Pinpoint the cell where the given text exists, returning its (x, y) midpoint coordinate. 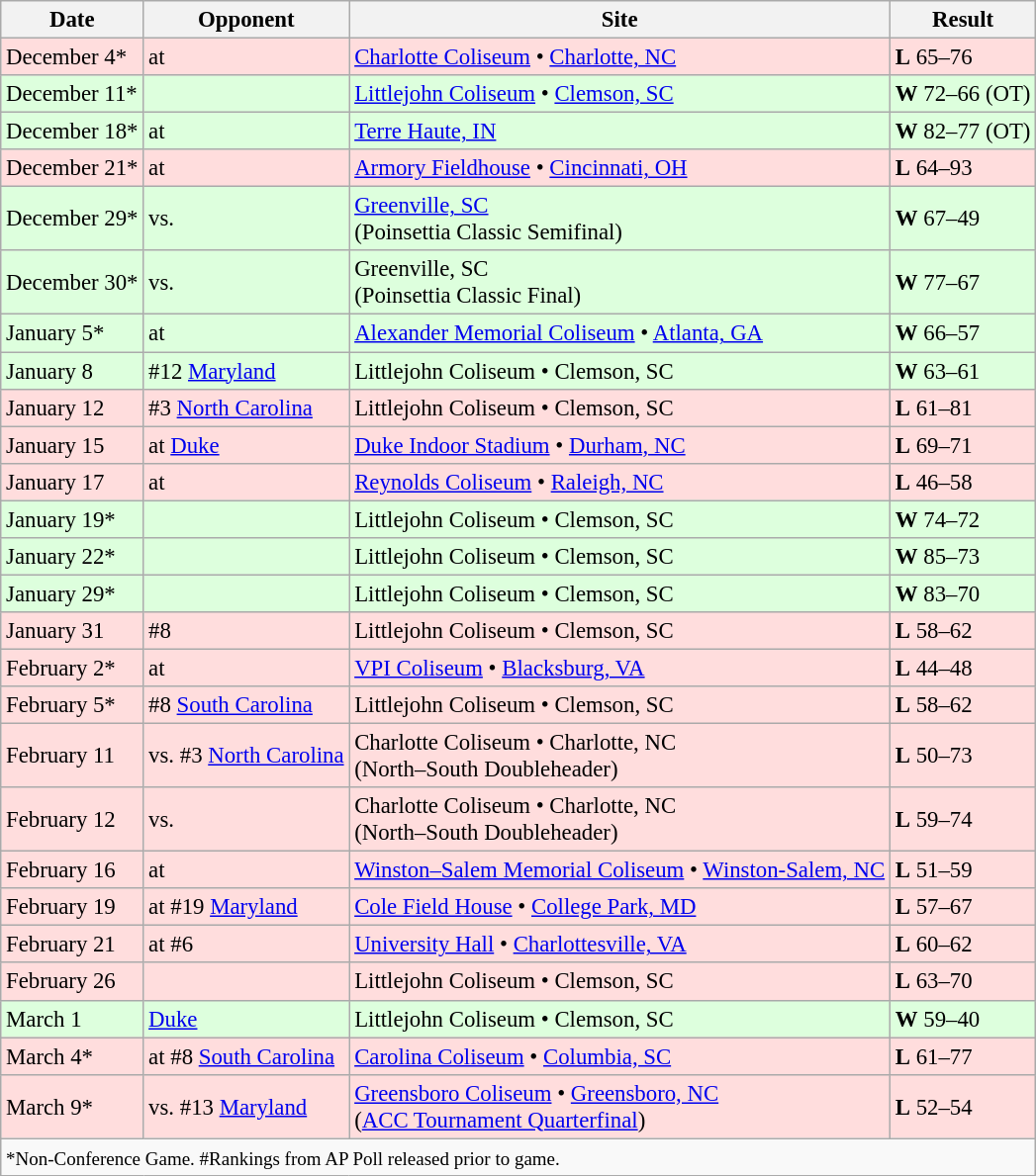
January 5* (72, 333)
W 82–77 (OT) (962, 132)
February 21 (72, 945)
#3 North Carolina (246, 407)
March 1 (72, 1019)
December 18* (72, 132)
Site (619, 20)
vs. #13 Maryland (246, 1106)
vs. #3 North Carolina (246, 756)
L 64–93 (962, 168)
Cole Field House • College Park, MD (619, 907)
Winston–Salem Memorial Coliseum • Winston-Salem, NC (619, 870)
W 66–57 (962, 333)
January 15 (72, 445)
February 16 (72, 870)
January 19* (72, 519)
L 61–81 (962, 407)
L 59–74 (962, 819)
Greensboro Coliseum • Greensboro, NC(ACC Tournament Quarterfinal) (619, 1106)
Greenville, SC(Poinsettia Classic Semifinal) (619, 220)
Armory Fieldhouse • Cincinnati, OH (619, 168)
February 26 (72, 982)
Terre Haute, IN (619, 132)
L 63–70 (962, 982)
W 85–73 (962, 557)
February 11 (72, 756)
Charlotte Coliseum • Charlotte, NC (619, 57)
at Duke (246, 445)
#8 (246, 631)
L 65–76 (962, 57)
March 4* (72, 1056)
January 29* (72, 593)
*Non-Conference Game. #Rankings from AP Poll released prior to game. (518, 1157)
L 46–58 (962, 482)
L 57–67 (962, 907)
at #6 (246, 945)
Opponent (246, 20)
at #19 Maryland (246, 907)
W 83–70 (962, 593)
L 50–73 (962, 756)
March 9* (72, 1106)
University Hall • Charlottesville, VA (619, 945)
Alexander Memorial Coliseum • Atlanta, GA (619, 333)
Result (962, 20)
December 21* (72, 168)
February 19 (72, 907)
W 59–40 (962, 1019)
Greenville, SC(Poinsettia Classic Final) (619, 283)
L 51–59 (962, 870)
December 30* (72, 283)
January 22* (72, 557)
Date (72, 20)
February 2* (72, 668)
W 67–49 (962, 220)
January 12 (72, 407)
February 5* (72, 705)
December 29* (72, 220)
W 72–66 (OT) (962, 94)
January 31 (72, 631)
VPI Coliseum • Blacksburg, VA (619, 668)
W 63–61 (962, 371)
W 74–72 (962, 519)
Reynolds Coliseum • Raleigh, NC (619, 482)
February 12 (72, 819)
L 69–71 (962, 445)
Carolina Coliseum • Columbia, SC (619, 1056)
L 52–54 (962, 1106)
L 60–62 (962, 945)
January 8 (72, 371)
January 17 (72, 482)
at #8 South Carolina (246, 1056)
L 44–48 (962, 668)
W 77–67 (962, 283)
December 4* (72, 57)
#8 South Carolina (246, 705)
#12 Maryland (246, 371)
December 11* (72, 94)
L 61–77 (962, 1056)
Duke Indoor Stadium • Durham, NC (619, 445)
Duke (246, 1019)
